Provide the (x, y) coordinate of the cell's center where the given text is located.  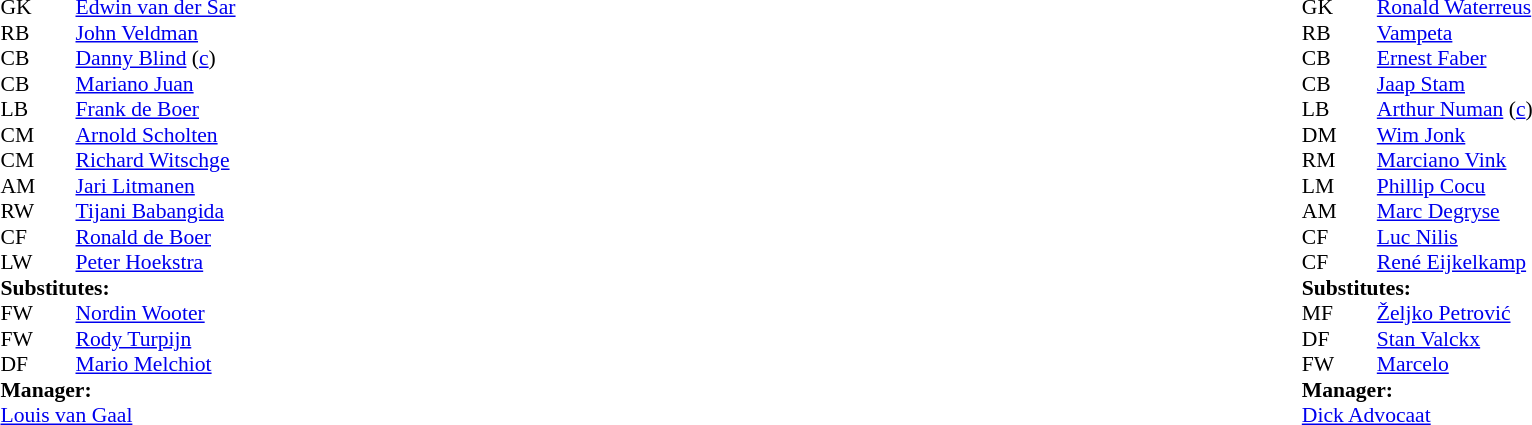
Frank de Boer (156, 109)
Richard Witschge (156, 161)
John Veldman (156, 33)
RM (1321, 161)
LW (19, 263)
Ronald de Boer (156, 237)
Peter Hoekstra (156, 263)
RW (19, 211)
Arnold Scholten (156, 135)
Mario Melchiot (156, 365)
Substitutes: (118, 288)
Manager: (118, 390)
Mariano Juan (156, 84)
LM (1321, 186)
Jari Litmanen (156, 186)
DM (1321, 135)
Nordin Wooter (156, 313)
Rody Turpijn (156, 339)
Danny Blind (c) (156, 59)
MF (1321, 313)
Tijani Babangida (156, 211)
